Return [x, y] of the center of cell containing provided text 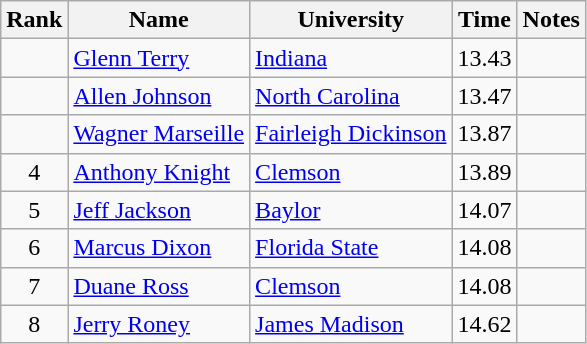
13.43 [484, 58]
Wagner Marseille [159, 134]
8 [34, 324]
13.89 [484, 172]
Duane Ross [159, 286]
13.47 [484, 96]
Time [484, 20]
7 [34, 286]
Florida State [351, 248]
4 [34, 172]
14.62 [484, 324]
Marcus Dixon [159, 248]
Glenn Terry [159, 58]
University [351, 20]
Baylor [351, 210]
James Madison [351, 324]
Rank [34, 20]
Allen Johnson [159, 96]
5 [34, 210]
Fairleigh Dickinson [351, 134]
13.87 [484, 134]
14.07 [484, 210]
Anthony Knight [159, 172]
Indiana [351, 58]
Jerry Roney [159, 324]
Name [159, 20]
Jeff Jackson [159, 210]
North Carolina [351, 96]
6 [34, 248]
Notes [551, 20]
